Capture the cell that displays the provided text and extract its [x, y] central coordinate. 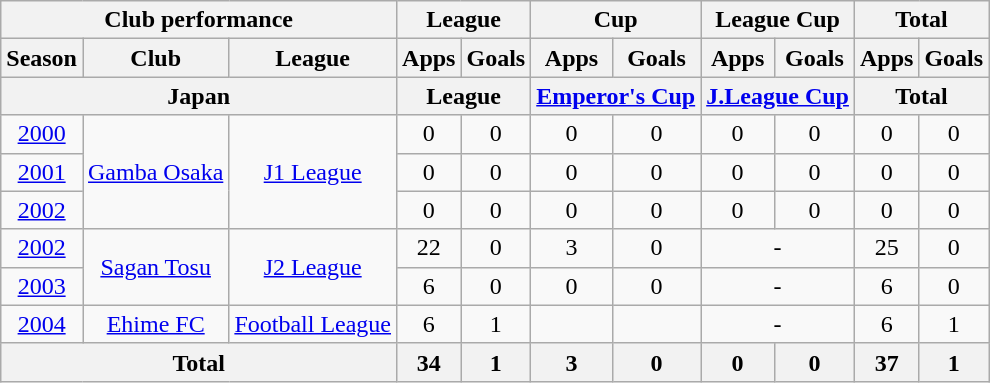
Ehime FC [155, 324]
2004 [42, 324]
J2 League [313, 267]
J1 League [313, 172]
Gamba Osaka [155, 172]
Club [155, 58]
34 [429, 362]
Club performance [199, 20]
Football League [313, 324]
22 [429, 248]
Cup [616, 20]
Sagan Tosu [155, 267]
League Cup [778, 20]
2003 [42, 286]
Japan [199, 96]
25 [886, 248]
37 [886, 362]
Season [42, 58]
Emperor's Cup [616, 96]
2000 [42, 134]
J.League Cup [778, 96]
2001 [42, 172]
